Detect which cell encompasses the target text, then output its [X, Y] center coordinate. 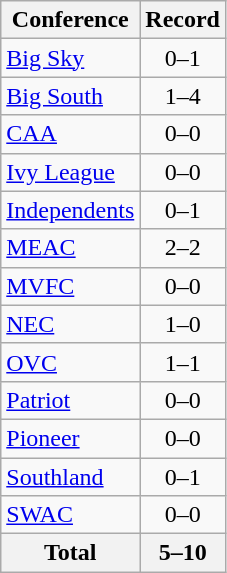
MVFC [70, 286]
Patriot [70, 400]
2–2 [183, 248]
NEC [70, 324]
Big South [70, 96]
5–10 [183, 553]
Pioneer [70, 438]
Conference [70, 20]
MEAC [70, 248]
Big Sky [70, 58]
1–1 [183, 362]
1–0 [183, 324]
SWAC [70, 515]
CAA [70, 134]
1–4 [183, 96]
Independents [70, 210]
Total [70, 553]
Ivy League [70, 172]
Record [183, 20]
Southland [70, 477]
OVC [70, 362]
